For the text-containing cell, return its midpoint in (x, y) coordinate format. 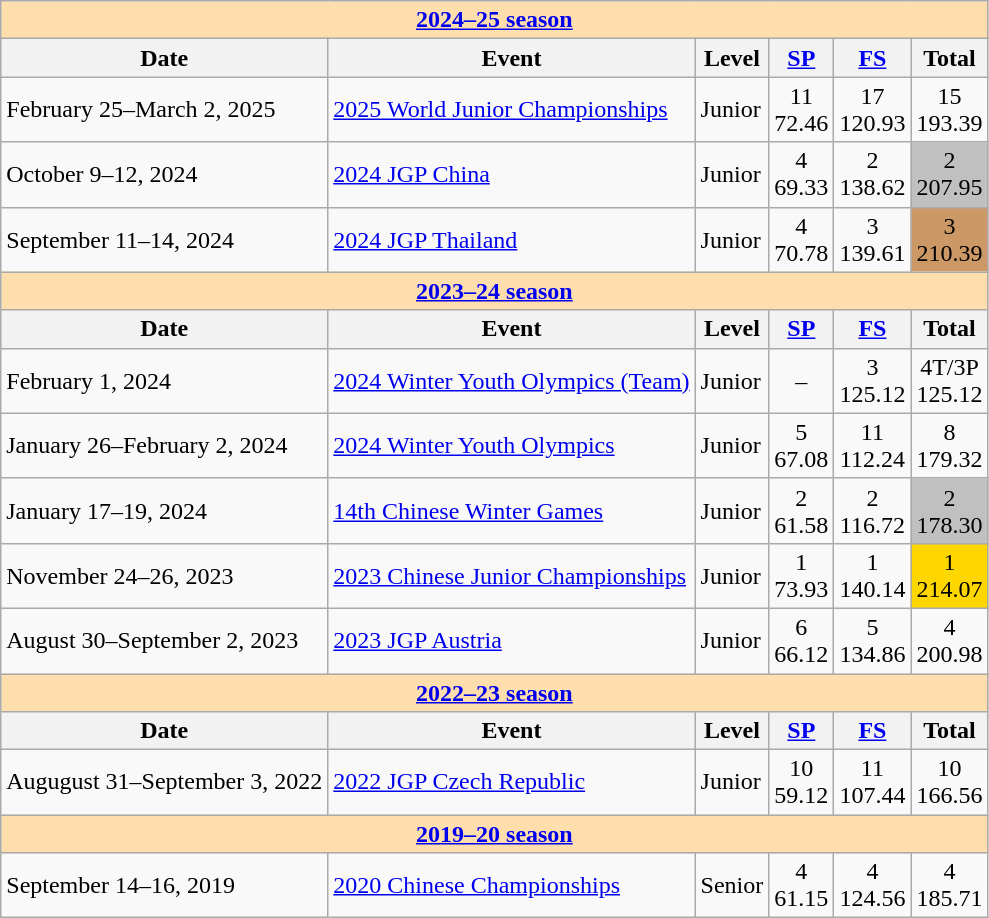
1 214.07 (950, 576)
2025 World Junior Championships (512, 110)
2 61.58 (802, 510)
10 166.56 (950, 782)
11 112.24 (872, 446)
11 72.46 (802, 110)
15 193.39 (950, 110)
October 9–12, 2024 (164, 174)
1 140.14 (872, 576)
Augugust 31–September 3, 2022 (164, 782)
4 200.98 (950, 640)
2023 Chinese Junior Championships (512, 576)
2024 JGP Thailand (512, 240)
14th Chinese Winter Games (512, 510)
2 207.95 (950, 174)
February 25–March 2, 2025 (164, 110)
January 26–February 2, 2024 (164, 446)
2023–24 season (494, 291)
1 73.93 (802, 576)
2022 JGP Czech Republic (512, 782)
3 210.39 (950, 240)
4 185.71 (950, 886)
2024–25 season (494, 20)
2024 JGP China (512, 174)
5 134.86 (872, 640)
6 66.12 (802, 640)
2019–20 season (494, 834)
2020 Chinese Championships (512, 886)
2 116.72 (872, 510)
September 11–14, 2024 (164, 240)
Senior (732, 886)
8 179.32 (950, 446)
10 59.12 (802, 782)
January 17–19, 2024 (164, 510)
February 1, 2024 (164, 380)
September 14–16, 2019 (164, 886)
3 139.61 (872, 240)
4 70.78 (802, 240)
2 138.62 (872, 174)
4T/3P 125.12 (950, 380)
2024 Winter Youth Olympics (512, 446)
2022–23 season (494, 693)
5 67.08 (802, 446)
3 125.12 (872, 380)
4 61.15 (802, 886)
2 178.30 (950, 510)
November 24–26, 2023 (164, 576)
4 69.33 (802, 174)
– (802, 380)
2023 JGP Austria (512, 640)
17 120.93 (872, 110)
2024 Winter Youth Olympics (Team) (512, 380)
4 124.56 (872, 886)
August 30–September 2, 2023 (164, 640)
11 107.44 (872, 782)
